Scan for the cell matching the given text and deliver its (x, y) coordinate at center. 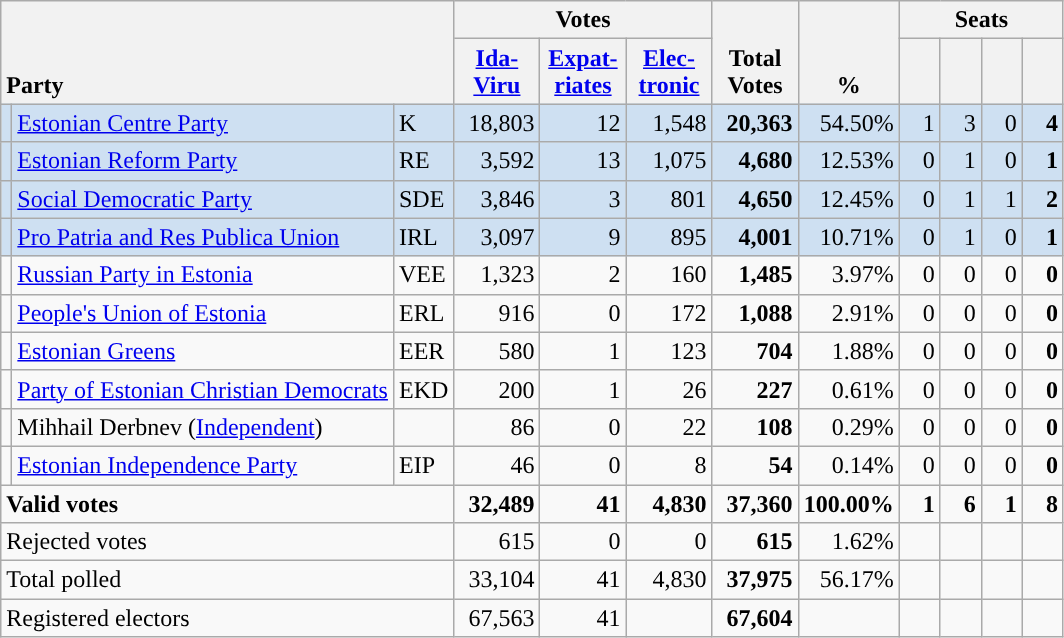
18,803 (497, 123)
3,097 (497, 237)
ERL (423, 313)
56.17% (848, 580)
% (848, 52)
1.62% (848, 542)
37,975 (755, 580)
People's Union of Estonia (203, 313)
916 (497, 313)
12 (583, 123)
IRL (423, 237)
4,650 (755, 199)
100.00% (848, 503)
227 (755, 389)
4 (1042, 123)
172 (669, 313)
32,489 (497, 503)
13 (583, 161)
Pro Patria and Res Publica Union (203, 237)
704 (755, 351)
108 (755, 427)
Elec- tronic (669, 72)
4,680 (755, 161)
Registered electors (228, 618)
37,360 (755, 503)
3.97% (848, 275)
20,363 (755, 123)
22 (669, 427)
0.61% (848, 389)
Russian Party in Estonia (203, 275)
EKD (423, 389)
Seats (981, 20)
Total polled (228, 580)
54.50% (848, 123)
12.45% (848, 199)
Estonian Centre Party (203, 123)
Estonian Reform Party (203, 161)
Social Democratic Party (203, 199)
Mihhail Derbnev (Independent) (203, 427)
VEE (423, 275)
Expat- riates (583, 72)
Party (228, 52)
4,001 (755, 237)
67,604 (755, 618)
12.53% (848, 161)
Total Votes (755, 52)
801 (669, 199)
1,323 (497, 275)
580 (497, 351)
895 (669, 237)
Votes (583, 20)
67,563 (497, 618)
Rejected votes (228, 542)
SDE (423, 199)
46 (497, 465)
1,485 (755, 275)
123 (669, 351)
26 (669, 389)
3,592 (497, 161)
2.91% (848, 313)
1.88% (848, 351)
0.29% (848, 427)
Valid votes (228, 503)
Party of Estonian Christian Democrats (203, 389)
RE (423, 161)
EER (423, 351)
10.71% (848, 237)
33,104 (497, 580)
1,075 (669, 161)
54 (755, 465)
Ida- Viru (497, 72)
3,846 (497, 199)
200 (497, 389)
160 (669, 275)
0.14% (848, 465)
6 (960, 503)
86 (497, 427)
Estonian Greens (203, 351)
9 (583, 237)
K (423, 123)
EIP (423, 465)
Estonian Independence Party (203, 465)
1,548 (669, 123)
1,088 (755, 313)
